Return (X, Y) of the center of cell containing provided text 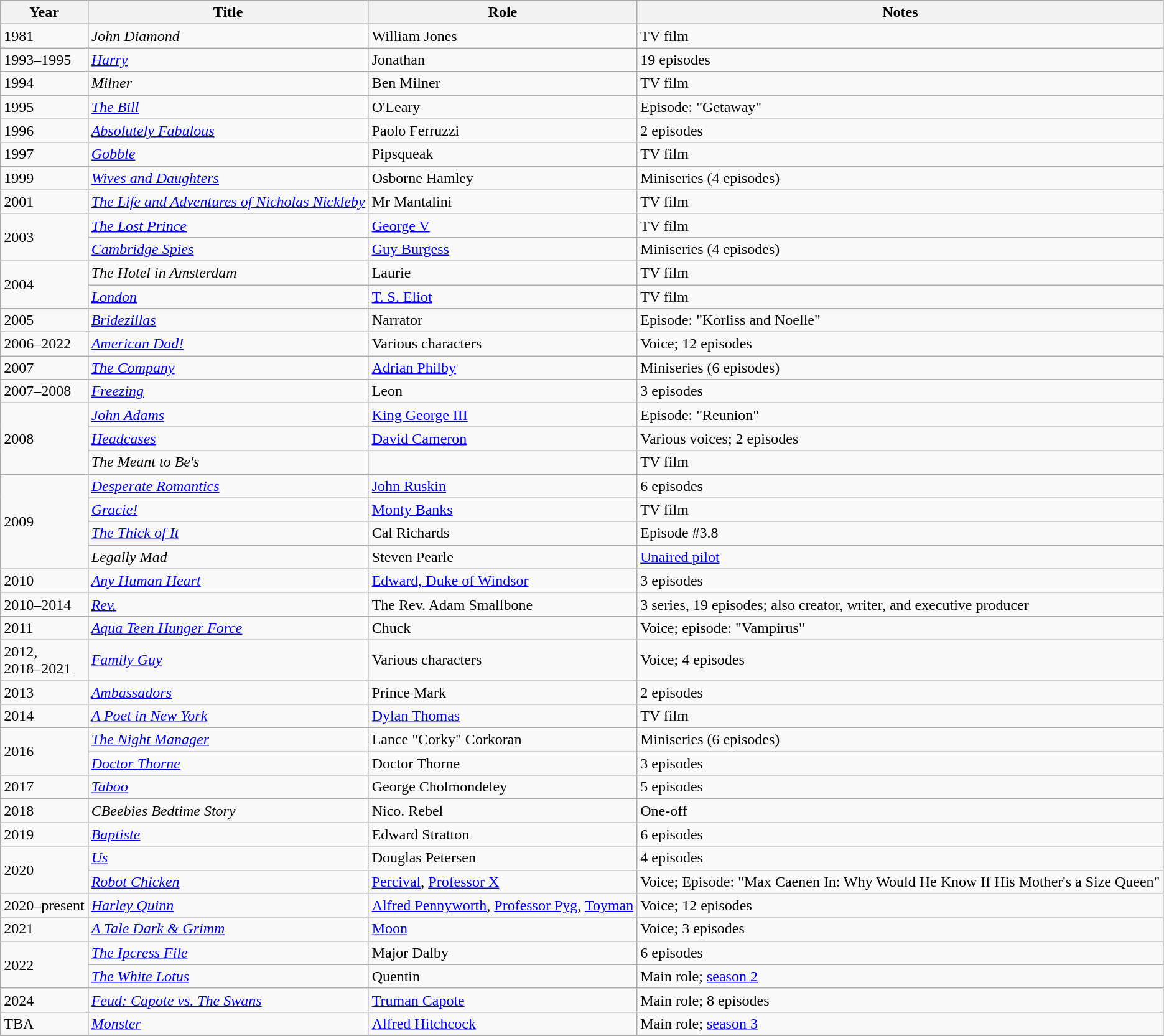
The Hotel in Amsterdam (228, 273)
Chuck (503, 628)
1993–1995 (44, 60)
2021 (44, 929)
Episode: "Getaway" (900, 107)
Feud: Capote vs. The Swans (228, 1000)
Edward, Duke of Windsor (503, 581)
Episode: "Reunion" (900, 415)
Jonathan (503, 60)
2008 (44, 439)
The Thick of It (228, 533)
Headcases (228, 439)
Ambassadors (228, 693)
Alfred Pennyworth, Professor Pyg, Toyman (503, 905)
The Meant to Be's (228, 462)
Absolutely Fabulous (228, 131)
Steven Pearle (503, 557)
2013 (44, 693)
Voice; episode: "Vampirus" (900, 628)
Monster (228, 1024)
Narrator (503, 320)
Notes (900, 12)
Rev. (228, 604)
2018 (44, 811)
Family Guy (228, 660)
Nico. Rebel (503, 811)
Main role; season 3 (900, 1024)
Guy Burgess (503, 249)
John Ruskin (503, 486)
Major Dalby (503, 953)
Truman Capote (503, 1000)
Mr Mantalini (503, 202)
2011 (44, 628)
The Bill (228, 107)
2007 (44, 368)
King George III (503, 415)
Leon (503, 391)
Pipsqueak (503, 154)
Dylan Thomas (503, 716)
2005 (44, 320)
Voice; 3 episodes (900, 929)
American Dad! (228, 344)
2009 (44, 521)
Voice; Episode: "Max Caenen In: Why Would He Know If His Mother's a Size Queen" (900, 882)
2001 (44, 202)
The White Lotus (228, 976)
Main role; 8 episodes (900, 1000)
Edward Stratton (503, 834)
Title (228, 12)
Moon (503, 929)
Alfred Hitchcock (503, 1024)
Gracie! (228, 510)
Ben Milner (503, 83)
2014 (44, 716)
Milner (228, 83)
Harry (228, 60)
Taboo (228, 787)
Main role; season 2 (900, 976)
19 episodes (900, 60)
Episode: "Korliss and Noelle" (900, 320)
Bridezillas (228, 320)
1997 (44, 154)
A Poet in New York (228, 716)
Role (503, 12)
CBeebies Bedtime Story (228, 811)
David Cameron (503, 439)
Aqua Teen Hunger Force (228, 628)
Harley Quinn (228, 905)
Various voices; 2 episodes (900, 439)
2020 (44, 870)
The Ipcress File (228, 953)
Legally Mad (228, 557)
Wives and Daughters (228, 178)
Episode #3.8 (900, 533)
4 episodes (900, 858)
Unaired pilot (900, 557)
TBA (44, 1024)
Adrian Philby (503, 368)
2007–2008 (44, 391)
Robot Chicken (228, 882)
2010 (44, 581)
T. S. Eliot (503, 297)
2003 (44, 237)
2022 (44, 964)
Laurie (503, 273)
Gobble (228, 154)
John Adams (228, 415)
1999 (44, 178)
2024 (44, 1000)
2010–2014 (44, 604)
2016 (44, 752)
William Jones (503, 36)
2020–present (44, 905)
Cal Richards (503, 533)
Year (44, 12)
Paolo Ferruzzi (503, 131)
Prince Mark (503, 693)
Lance "Corky" Corkoran (503, 740)
Baptiste (228, 834)
3 series, 19 episodes; also creator, writer, and executive producer (900, 604)
The Night Manager (228, 740)
Voice; 4 episodes (900, 660)
5 episodes (900, 787)
The Company (228, 368)
John Diamond (228, 36)
O'Leary (503, 107)
The Life and Adventures of Nicholas Nickleby (228, 202)
Cambridge Spies (228, 249)
1995 (44, 107)
Freezing (228, 391)
2012,2018–2021 (44, 660)
1996 (44, 131)
Douglas Petersen (503, 858)
The Rev. Adam Smallbone (503, 604)
Any Human Heart (228, 581)
London (228, 297)
Desperate Romantics (228, 486)
2019 (44, 834)
George V (503, 225)
Osborne Hamley (503, 178)
Monty Banks (503, 510)
2006–2022 (44, 344)
1994 (44, 83)
One-off (900, 811)
1981 (44, 36)
The Lost Prince (228, 225)
Percival, Professor X (503, 882)
A Tale Dark & Grimm (228, 929)
Quentin (503, 976)
Us (228, 858)
George Cholmondeley (503, 787)
2017 (44, 787)
2004 (44, 284)
